Locate the cell with the specified text and output its (x, y) center coordinate. 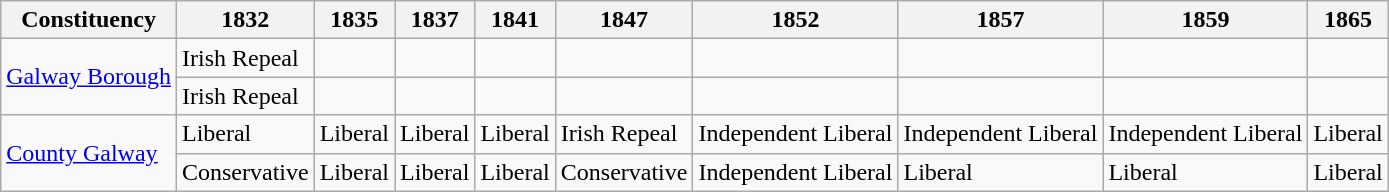
1835 (354, 20)
1865 (1348, 20)
Galway Borough (89, 77)
Constituency (89, 20)
1832 (245, 20)
1852 (796, 20)
1837 (435, 20)
1857 (1000, 20)
County Galway (89, 153)
1841 (515, 20)
1859 (1206, 20)
1847 (624, 20)
